Extract the [X, Y] coordinate from the center of the cell holding the provided text.  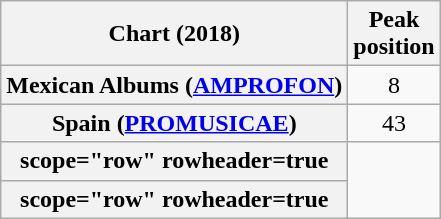
Mexican Albums (AMPROFON) [174, 85]
Peakposition [394, 34]
Spain (PROMUSICAE) [174, 123]
8 [394, 85]
Chart (2018) [174, 34]
43 [394, 123]
